Extract the (X, Y) coordinate from the center of the cell holding the provided text.  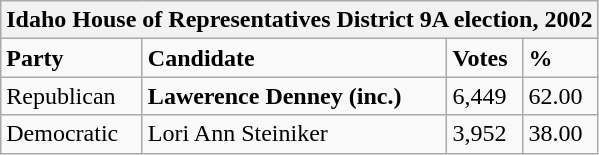
62.00 (560, 96)
Votes (485, 58)
6,449 (485, 96)
% (560, 58)
Lawerence Denney (inc.) (294, 96)
Party (72, 58)
Lori Ann Steiniker (294, 134)
Candidate (294, 58)
3,952 (485, 134)
Democratic (72, 134)
Republican (72, 96)
38.00 (560, 134)
Idaho House of Representatives District 9A election, 2002 (300, 20)
